Capture the cell that displays the provided text and extract its (X, Y) central coordinate. 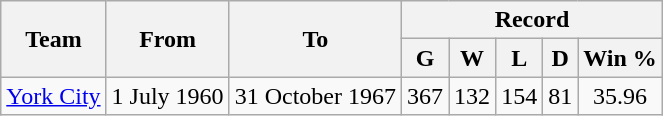
81 (560, 96)
Team (54, 39)
W (472, 58)
132 (472, 96)
154 (520, 96)
Record (532, 20)
35.96 (620, 96)
York City (54, 96)
From (168, 39)
D (560, 58)
1 July 1960 (168, 96)
L (520, 58)
To (315, 39)
Win % (620, 58)
31 October 1967 (315, 96)
G (426, 58)
367 (426, 96)
